Search for the cell housing the specified text and yield its (X, Y) center coordinate. 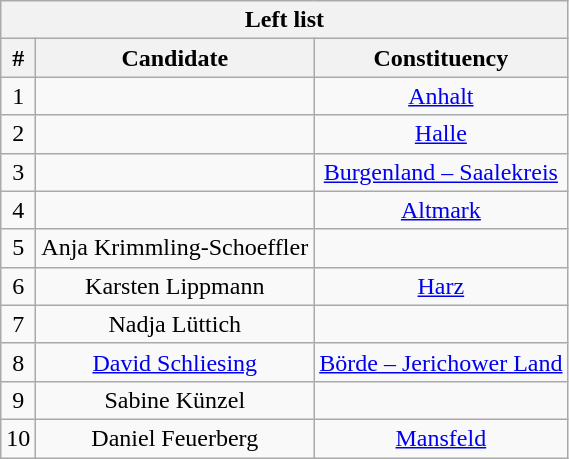
Burgenland – Saalekreis (441, 172)
8 (18, 362)
Börde – Jerichower Land (441, 362)
1 (18, 96)
Daniel Feuerberg (175, 438)
Altmark (441, 210)
# (18, 58)
7 (18, 324)
Harz (441, 286)
Karsten Lippmann (175, 286)
Nadja Lüttich (175, 324)
6 (18, 286)
Anja Krimmling-Schoeffler (175, 248)
9 (18, 400)
Constituency (441, 58)
4 (18, 210)
2 (18, 134)
Anhalt (441, 96)
Halle (441, 134)
10 (18, 438)
Sabine Künzel (175, 400)
Candidate (175, 58)
David Schliesing (175, 362)
3 (18, 172)
5 (18, 248)
Mansfeld (441, 438)
Left list (284, 20)
